Locate the cell with the specified text and output its (X, Y) center coordinate. 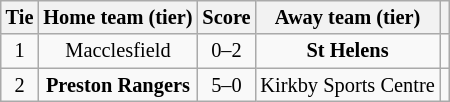
5–0 (226, 85)
Kirkby Sports Centre (347, 85)
1 (20, 51)
Score (226, 17)
0–2 (226, 51)
Tie (20, 17)
Home team (tier) (118, 17)
Macclesfield (118, 51)
Preston Rangers (118, 85)
Away team (tier) (347, 17)
St Helens (347, 51)
2 (20, 85)
